Capture the cell that displays the provided text and extract its [X, Y] central coordinate. 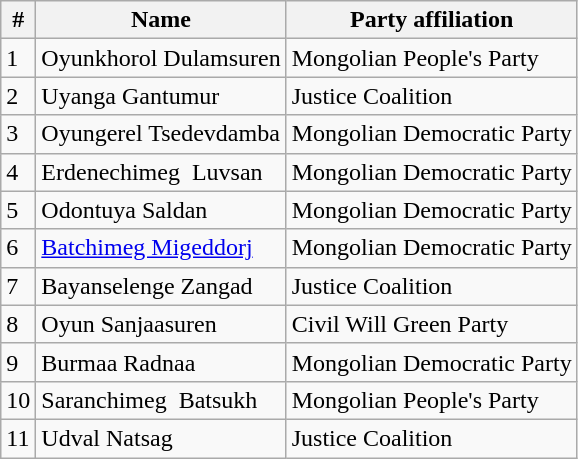
Burmaa Radnaa [161, 362]
Oyunkhorol Dulamsuren [161, 58]
9 [18, 362]
Uyanga Gantumur [161, 96]
Udval Natsag [161, 438]
Name [161, 20]
7 [18, 286]
Party affiliation [432, 20]
4 [18, 172]
Odontuya Saldan [161, 210]
Civil Will Green Party [432, 324]
Batchimeg Migeddorj [161, 248]
Saranchimeg Batsukh [161, 400]
6 [18, 248]
8 [18, 324]
11 [18, 438]
1 [18, 58]
Bayanselenge Zangad [161, 286]
5 [18, 210]
2 [18, 96]
10 [18, 400]
Oyun Sanjaasuren [161, 324]
Erdenechimeg Luvsan [161, 172]
Oyungerel Tsedevdamba [161, 134]
3 [18, 134]
# [18, 20]
